Return (x, y) of the center of cell containing provided text 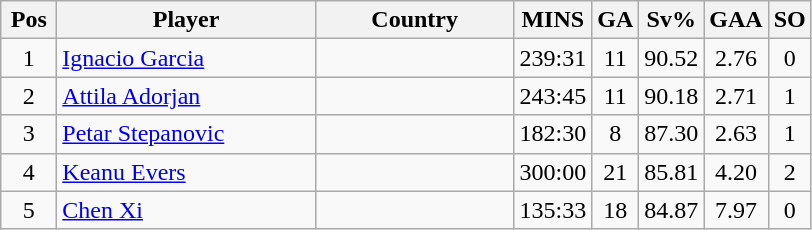
5 (29, 210)
182:30 (553, 134)
3 (29, 134)
7.97 (736, 210)
2.76 (736, 58)
Ignacio Garcia (186, 58)
85.81 (672, 172)
4.20 (736, 172)
GA (616, 20)
84.87 (672, 210)
GAA (736, 20)
239:31 (553, 58)
135:33 (553, 210)
90.18 (672, 96)
Keanu Evers (186, 172)
21 (616, 172)
Country (414, 20)
Attila Adorjan (186, 96)
Sv% (672, 20)
Petar Stepanovic (186, 134)
4 (29, 172)
Chen Xi (186, 210)
300:00 (553, 172)
2.63 (736, 134)
MINS (553, 20)
243:45 (553, 96)
Player (186, 20)
8 (616, 134)
2.71 (736, 96)
90.52 (672, 58)
87.30 (672, 134)
18 (616, 210)
Pos (29, 20)
SO (790, 20)
